Return (x, y) of the center of cell containing provided text 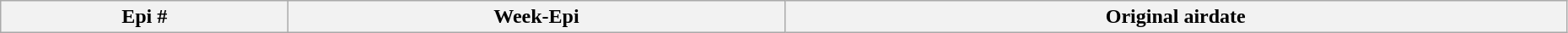
Week-Epi (536, 17)
Epi # (145, 17)
Original airdate (1176, 17)
